Identify which cell holds the provided text, then report its [X, Y] central coordinate. 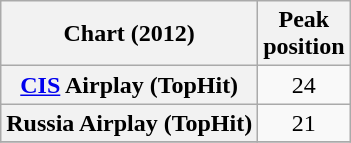
21 [304, 123]
24 [304, 85]
Russia Airplay (TopHit) [130, 123]
CIS Airplay (TopHit) [130, 85]
Peakposition [304, 34]
Chart (2012) [130, 34]
